Locate the cell with the specified text and output its [x, y] center coordinate. 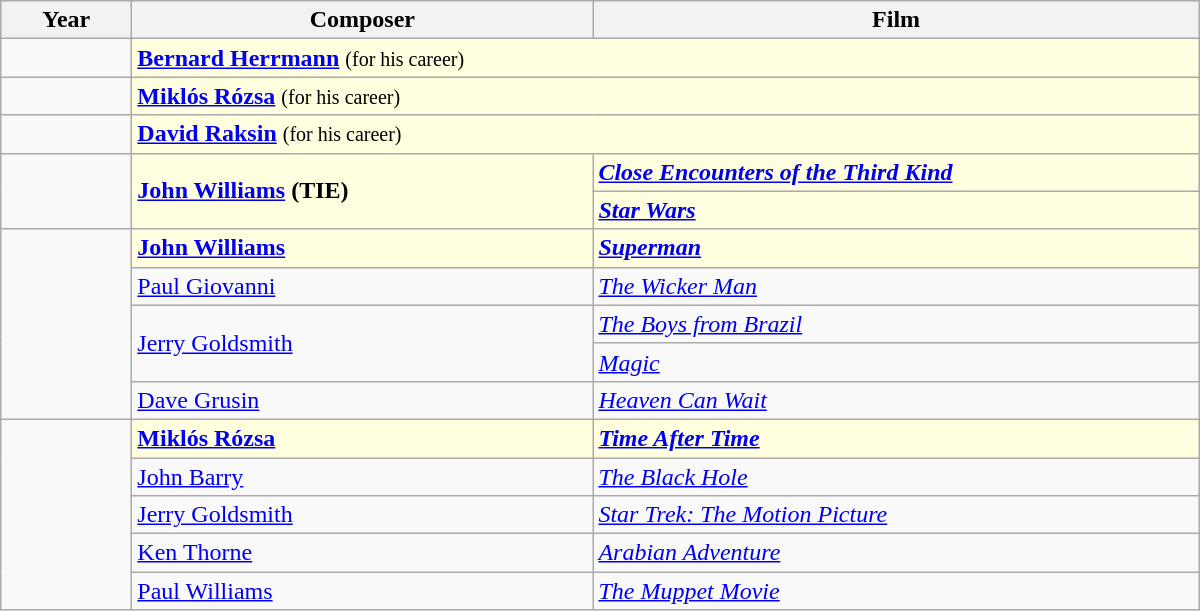
The Black Hole [896, 477]
The Wicker Man [896, 286]
Composer [362, 20]
Bernard Herrmann (for his career) [666, 58]
Miklós Rózsa [362, 438]
Ken Thorne [362, 553]
Year [66, 20]
Close Encounters of the Third Kind [896, 172]
David Raksin (for his career) [666, 134]
Superman [896, 248]
The Boys from Brazil [896, 324]
Star Trek: The Motion Picture [896, 515]
John Williams [362, 248]
Time After Time [896, 438]
John Barry [362, 477]
Film [896, 20]
Arabian Adventure [896, 553]
Paul Giovanni [362, 286]
Dave Grusin [362, 400]
Paul Williams [362, 591]
Heaven Can Wait [896, 400]
Magic [896, 362]
John Williams (TIE) [362, 191]
Miklós Rózsa (for his career) [666, 96]
The Muppet Movie [896, 591]
Star Wars [896, 210]
